Extract the [x, y] coordinate from the center of the cell holding the provided text.  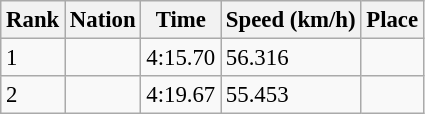
4:15.70 [181, 58]
55.453 [291, 95]
1 [33, 58]
Speed (km/h) [291, 20]
Time [181, 20]
56.316 [291, 58]
Place [392, 20]
Nation [103, 20]
4:19.67 [181, 95]
Rank [33, 20]
2 [33, 95]
